Provide the (X, Y) coordinate of the cell's center where the given text is located.  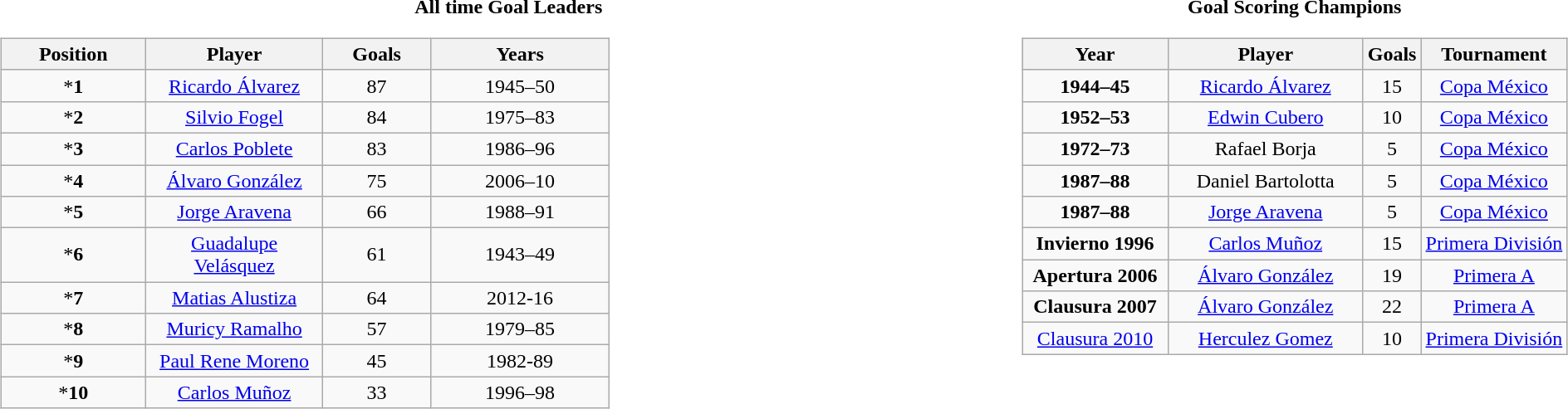
Clausura 2010 (1095, 338)
33 (377, 392)
87 (377, 85)
75 (377, 180)
2012-16 (520, 298)
Herculez Gomez (1266, 338)
57 (377, 329)
1943–49 (520, 256)
Rafael Borja (1266, 149)
Clausura 2007 (1095, 307)
Tournament (1494, 54)
Silvio Fogel (234, 117)
*7 (73, 298)
1979–85 (520, 329)
1982-89 (520, 361)
*1 (73, 85)
83 (377, 149)
1972–73 (1095, 149)
Carlos Poblete (234, 149)
66 (377, 212)
84 (377, 117)
Edwin Cubero (1266, 117)
1952–53 (1095, 117)
1945–50 (520, 85)
45 (377, 361)
*6 (73, 256)
*9 (73, 361)
Daniel Bartolotta (1266, 180)
*2 (73, 117)
Apertura 2006 (1095, 275)
64 (377, 298)
1944–45 (1095, 85)
Muricy Ramalho (234, 329)
19 (1392, 275)
1988–91 (520, 212)
Position (73, 54)
1996–98 (520, 392)
1975–83 (520, 117)
61 (377, 256)
Guadalupe Velásquez (234, 256)
*5 (73, 212)
1986–96 (520, 149)
Year (1095, 54)
*8 (73, 329)
Paul Rene Moreno (234, 361)
*4 (73, 180)
2006–10 (520, 180)
*10 (73, 392)
Years (520, 54)
*3 (73, 149)
Matias Alustiza (234, 298)
Invierno 1996 (1095, 244)
22 (1392, 307)
